From the cell containing the given text, extract its center point as [X, Y] coordinate. 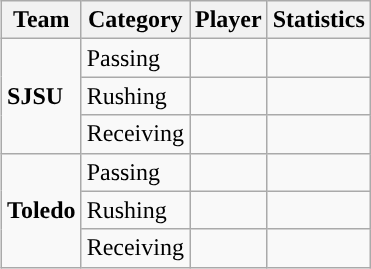
Team [42, 20]
SJSU [42, 96]
Category [135, 20]
Toledo [42, 210]
Player [229, 20]
Statistics [318, 20]
